For the text-containing cell, return its midpoint in [X, Y] coordinate format. 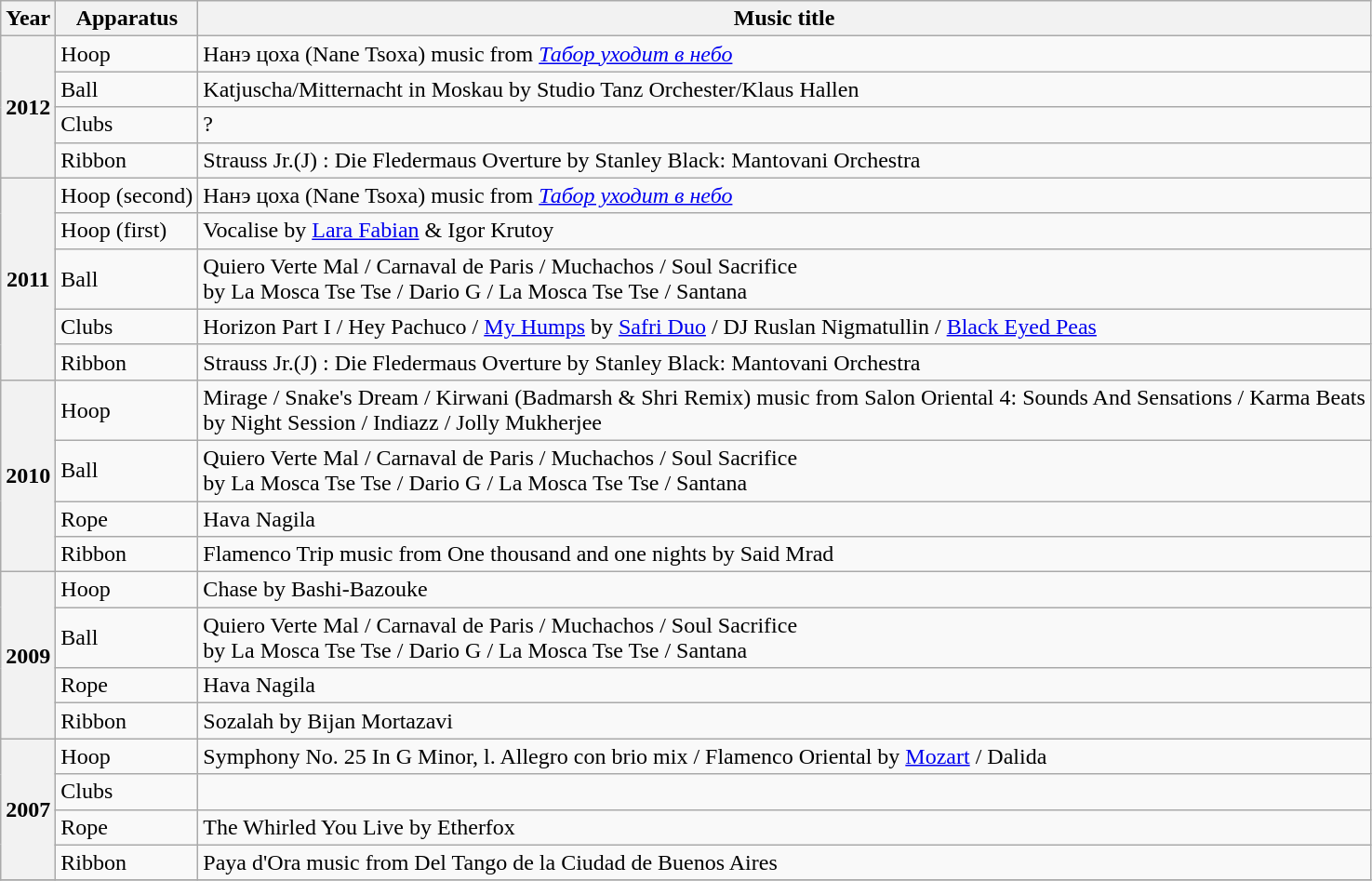
Apparatus [127, 19]
Year [28, 19]
2012 [28, 107]
Paya d'Ora music from Del Tango de la Ciudad de Buenos Aires [785, 862]
Hoop (second) [127, 195]
Hoop (first) [127, 231]
Chase by Bashi-Bazouke [785, 590]
Vocalise by Lara Fabian & Igor Krutoy [785, 231]
2009 [28, 655]
2007 [28, 809]
Flamenco Trip music from One thousand and one nights by Said Mrad [785, 554]
The Whirled You Live by Etherfox [785, 827]
? [785, 125]
2010 [28, 475]
2011 [28, 279]
Katjuscha/Mitternacht in Moskau by Studio Tanz Orchester/Klaus Hallen [785, 89]
Music title [785, 19]
Sozalah by Bijan Mortazavi [785, 721]
Symphony No. 25 In G Minor, l. Allegro con brio mix / Flamenco Oriental by Mozart / Dalida [785, 756]
Horizon Part I / Hey Pachuco / My Humps by Safri Duo / DJ Ruslan Nigmatullin / Black Eyed Peas [785, 327]
